Return the [x, y] coordinate for the center point of the cell that contains the specified text.  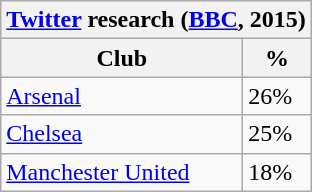
Manchester United [122, 172]
26% [278, 96]
Chelsea [122, 134]
Arsenal [122, 96]
25% [278, 134]
18% [278, 172]
Twitter research (BBC, 2015) [156, 20]
Club [122, 58]
% [278, 58]
